Output the (X, Y) coordinate of the center of the cell containing the given text.  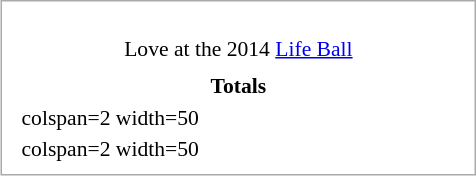
Totals (239, 86)
Love at the 2014 Life Ball (239, 36)
